Output the [x, y] coordinate of the center of the cell containing the given text.  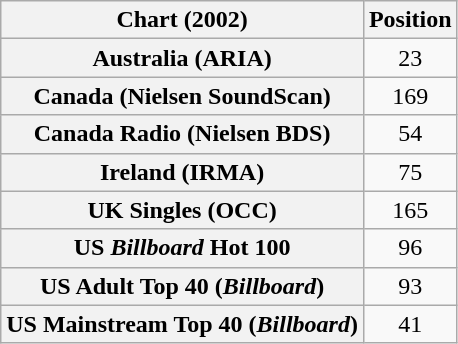
41 [410, 324]
Canada Radio (Nielsen BDS) [182, 134]
Ireland (IRMA) [182, 172]
54 [410, 134]
93 [410, 286]
23 [410, 58]
Canada (Nielsen SoundScan) [182, 96]
169 [410, 96]
US Billboard Hot 100 [182, 248]
96 [410, 248]
75 [410, 172]
US Mainstream Top 40 (Billboard) [182, 324]
US Adult Top 40 (Billboard) [182, 286]
UK Singles (OCC) [182, 210]
Position [410, 20]
Chart (2002) [182, 20]
Australia (ARIA) [182, 58]
165 [410, 210]
